Provide the [x, y] coordinate of the cell's center where the given text is located.  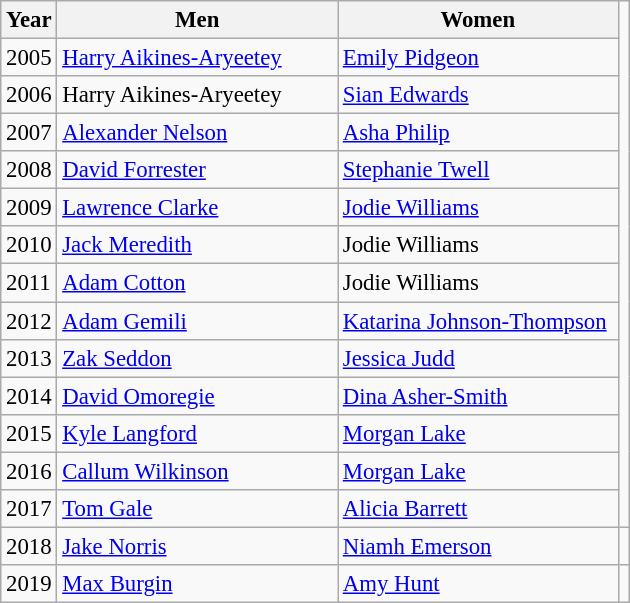
2007 [29, 133]
2009 [29, 208]
Tom Gale [198, 509]
Men [198, 20]
Max Burgin [198, 584]
Katarina Johnson-Thompson [478, 321]
Adam Gemili [198, 321]
Amy Hunt [478, 584]
Emily Pidgeon [478, 58]
2018 [29, 546]
Asha Philip [478, 133]
2005 [29, 58]
Adam Cotton [198, 283]
2011 [29, 283]
Alicia Barrett [478, 509]
Alexander Nelson [198, 133]
Callum Wilkinson [198, 471]
2017 [29, 509]
David Omoregie [198, 396]
Jack Meredith [198, 245]
Women [478, 20]
David Forrester [198, 170]
Year [29, 20]
Zak Seddon [198, 358]
2012 [29, 321]
Jessica Judd [478, 358]
2013 [29, 358]
2016 [29, 471]
Jake Norris [198, 546]
Sian Edwards [478, 95]
Niamh Emerson [478, 546]
2008 [29, 170]
2014 [29, 396]
Stephanie Twell [478, 170]
Lawrence Clarke [198, 208]
Kyle Langford [198, 433]
2006 [29, 95]
2015 [29, 433]
2010 [29, 245]
Dina Asher-Smith [478, 396]
2019 [29, 584]
